Locate the cell with the specified text and output its [x, y] center coordinate. 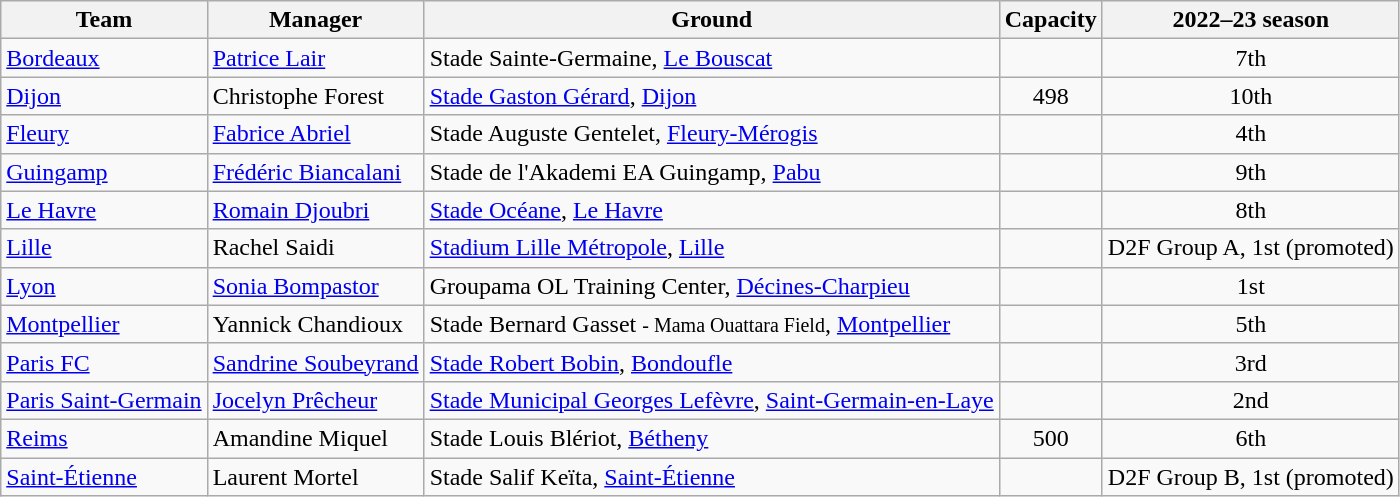
Paris Saint-Germain [104, 400]
1st [1250, 286]
3rd [1250, 362]
Le Havre [104, 210]
Lyon [104, 286]
Montpellier [104, 324]
Romain Djoubri [316, 210]
Stade Auguste Gentelet, Fleury-Mérogis [712, 134]
Saint-Étienne [104, 477]
Ground [712, 20]
Dijon [104, 96]
498 [1050, 96]
5th [1250, 324]
Stade Municipal Georges Lefèvre, Saint-Germain-en-Laye [712, 400]
Stade Océane, Le Havre [712, 210]
2022–23 season [1250, 20]
Frédéric Biancalani [316, 172]
Stade Louis Blériot, Bétheny [712, 438]
Fabrice Abriel [316, 134]
Groupama OL Training Center, Décines-Charpieu [712, 286]
Stadium Lille Métropole, Lille [712, 248]
Stade Robert Bobin, Bondoufle [712, 362]
Jocelyn Prêcheur [316, 400]
Patrice Lair [316, 58]
7th [1250, 58]
Paris FC [104, 362]
Reims [104, 438]
8th [1250, 210]
Rachel Saidi [316, 248]
Team [104, 20]
Sonia Bompastor [316, 286]
Lille [104, 248]
Capacity [1050, 20]
2nd [1250, 400]
Bordeaux [104, 58]
D2F Group B, 1st (promoted) [1250, 477]
Christophe Forest [316, 96]
6th [1250, 438]
4th [1250, 134]
Stade Sainte-Germaine, Le Bouscat [712, 58]
Stade Bernard Gasset - Mama Ouattara Field, Montpellier [712, 324]
500 [1050, 438]
Stade de l'Akademi EA Guingamp, Pabu [712, 172]
Amandine Miquel [316, 438]
Laurent Mortel [316, 477]
Sandrine Soubeyrand [316, 362]
Stade Gaston Gérard, Dijon [712, 96]
Manager [316, 20]
D2F Group A, 1st (promoted) [1250, 248]
9th [1250, 172]
10th [1250, 96]
Fleury [104, 134]
Guingamp [104, 172]
Yannick Chandioux [316, 324]
Stade Salif Keïta, Saint-Étienne [712, 477]
